Capture the cell that displays the provided text and extract its [x, y] central coordinate. 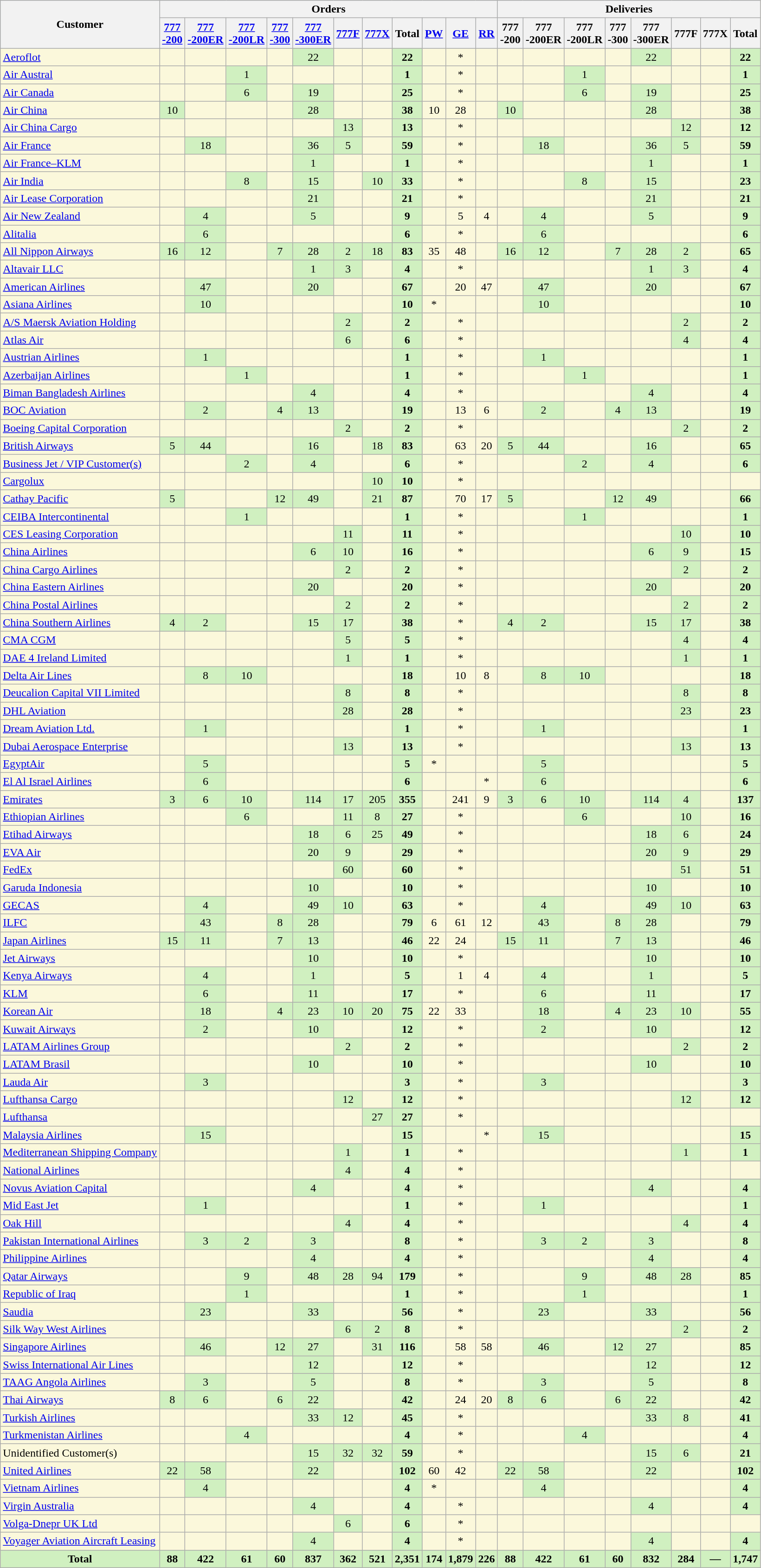
PW [434, 33]
Ethiopian Airlines [80, 817]
Asiana Airlines [80, 305]
FedEx [80, 870]
87 [407, 499]
241 [460, 799]
Air Lease Corporation [80, 198]
ILFC [80, 923]
41 [745, 1418]
Customer [80, 24]
Orders [329, 9]
Deucalion Capital VII Limited [80, 693]
Turkmenistan Airlines [80, 1435]
Kuwait Airways [80, 1029]
Virgin Australia [80, 1506]
35 [434, 252]
GECAS [80, 905]
116 [407, 1347]
Emirates [80, 799]
179 [407, 1276]
DHL Aviation [80, 711]
Cargolux [80, 481]
China Postal Airlines [80, 605]
Deliveries [629, 9]
Lufthansa Cargo [80, 1100]
British Airways [80, 446]
LATAM Airlines Group [80, 1046]
45 [407, 1418]
Biman Bangladesh Airlines [80, 393]
Japan Airlines [80, 940]
2,351 [407, 1559]
China Cargo Airlines [80, 570]
Air Canada [80, 92]
Qatar Airways [80, 1276]
70 [460, 499]
Lauda Air [80, 1082]
Cathay Pacific [80, 499]
EVA Air [80, 852]
1,747 [745, 1559]
Swiss International Air Lines [80, 1364]
LATAM Brasil [80, 1064]
Dubai Aerospace Enterprise [80, 746]
55 [745, 1011]
Volga-Dnepr UK Ltd [80, 1523]
Republic of Iraq [80, 1294]
EgyptAir [80, 764]
CEIBA Intercontinental [80, 517]
Altavair LLC [80, 269]
362 [348, 1559]
China Eastern Airlines [80, 587]
Azerbaijan Airlines [80, 375]
Pakistan International Airlines [80, 1241]
Philippine Airlines [80, 1258]
Malaysia Airlines [80, 1135]
A/S Maersk Aviation Holding [80, 322]
RR [486, 33]
Austrian Airlines [80, 357]
832 [651, 1559]
BOC Aviation [80, 410]
Oak Hill [80, 1223]
American Airlines [80, 287]
Silk Way West Airlines [80, 1329]
CES Leasing Corporation [80, 534]
Mid East Jet [80, 1205]
521 [377, 1559]
United Airlines [80, 1471]
355 [407, 799]
Saudia [80, 1311]
66 [745, 499]
Korean Air [80, 1011]
KLM [80, 993]
Singapore Airlines [80, 1347]
Thai Airways [80, 1400]
Garuda Indonesia [80, 888]
Kenya Airways [80, 976]
Mediterranean Shipping Company [80, 1153]
Aeroflot [80, 57]
31 [377, 1347]
China Southern Airlines [80, 622]
Dream Aviation Ltd. [80, 728]
Etihad Airways [80, 835]
Business Jet / VIP Customer(s) [80, 463]
Lufthansa [80, 1117]
Turkish Airlines [80, 1418]
DAE 4 Ireland Limited [80, 658]
284 [686, 1559]
TAAG Angola Airlines [80, 1382]
94 [377, 1276]
Air India [80, 181]
226 [486, 1559]
National Airlines [80, 1170]
All Nippon Airways [80, 252]
Air New Zealand [80, 216]
Air France [80, 145]
Air China [80, 110]
China Airlines [80, 552]
Air France–KLM [80, 163]
137 [745, 799]
Alitalia [80, 233]
Voyager Aviation Aircraft Leasing [80, 1541]
205 [377, 799]
Air Austral [80, 75]
1,879 [460, 1559]
Air China Cargo [80, 128]
Novus Aviation Capital [80, 1188]
Unidentified Customer(s) [80, 1453]
Vietnam Airlines [80, 1488]
El Al Israel Airlines [80, 781]
Jet Airways [80, 958]
75 [407, 1011]
GE [460, 33]
CMA CGM [80, 640]
Atlas Air [80, 340]
837 [313, 1559]
— [715, 1559]
Delta Air Lines [80, 675]
174 [434, 1559]
Boeing Capital Corporation [80, 428]
